Search for the cell housing the specified text and yield its [X, Y] center coordinate. 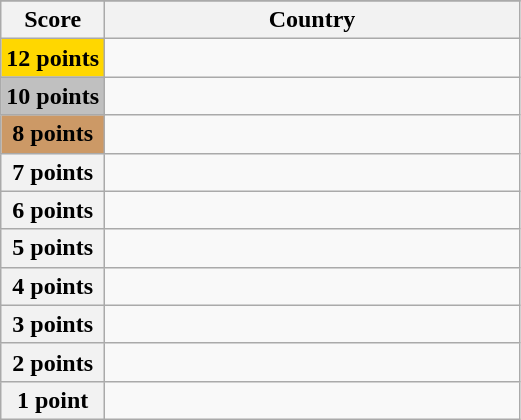
7 points [53, 172]
8 points [53, 134]
2 points [53, 362]
10 points [53, 96]
Score [53, 20]
12 points [53, 58]
6 points [53, 210]
Country [312, 20]
3 points [53, 324]
4 points [53, 286]
1 point [53, 400]
5 points [53, 248]
